Capture the cell that displays the provided text and extract its [X, Y] central coordinate. 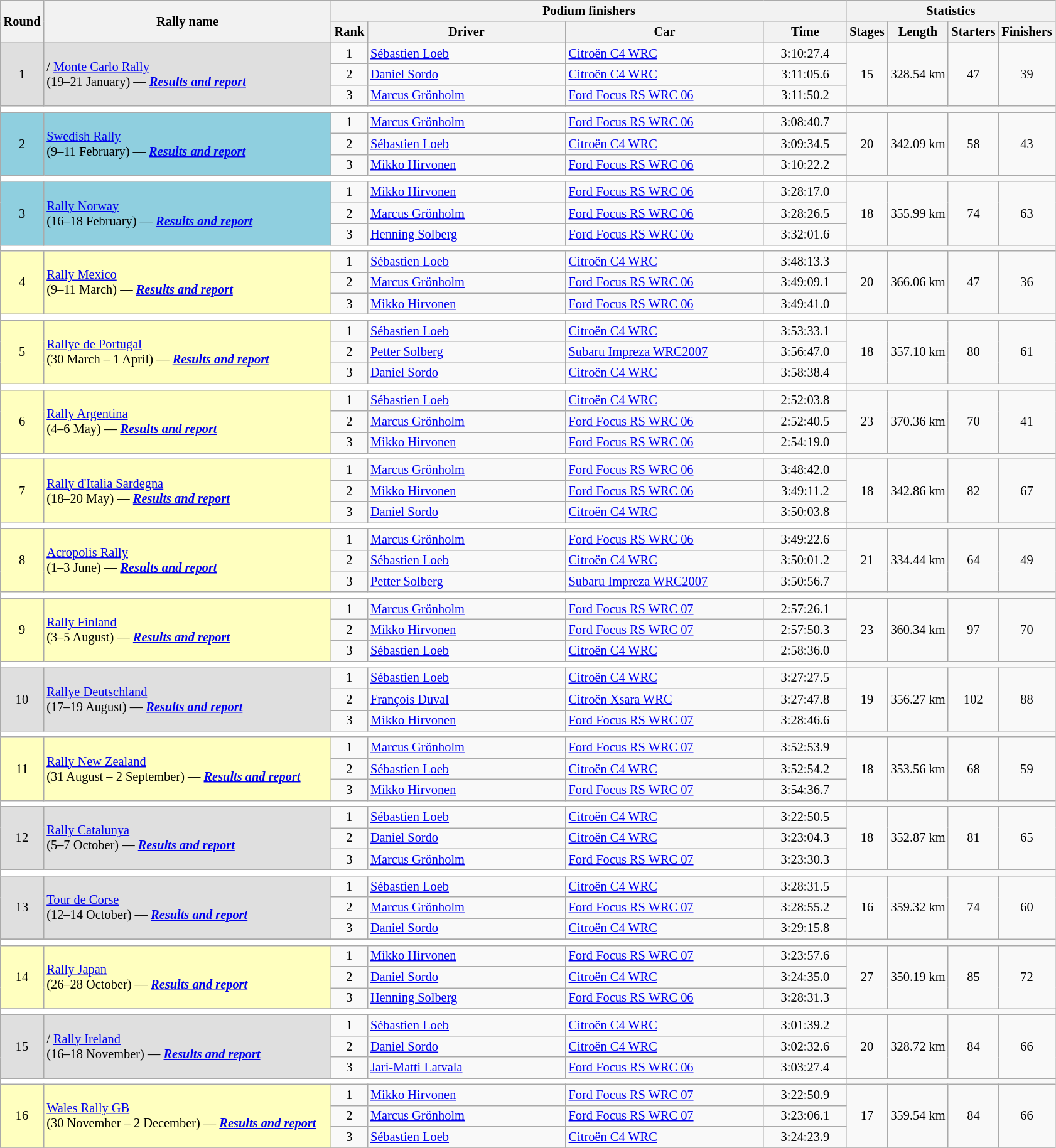
3:50:01.2 [805, 561]
2:52:40.5 [805, 421]
102 [973, 699]
3:09:34.5 [805, 144]
3:56:47.0 [805, 352]
3:11:05.6 [805, 74]
3:02:32.6 [805, 1046]
2:54:19.0 [805, 443]
353.56 km [918, 768]
3:23:57.6 [805, 956]
2:52:03.8 [805, 400]
342.86 km [918, 491]
3:50:56.7 [805, 581]
3:49:41.0 [805, 304]
Rank [349, 32]
5 [23, 351]
68 [973, 768]
3:23:06.1 [805, 1116]
2:58:36.0 [805, 651]
Statistics [951, 11]
61 [1026, 351]
65 [1026, 839]
6 [23, 422]
Finishers [1026, 32]
67 [1026, 491]
3:52:53.9 [805, 748]
Rally name [187, 21]
39 [1026, 74]
3:49:09.1 [805, 282]
366.06 km [918, 282]
13 [23, 908]
360.34 km [918, 630]
350.19 km [918, 977]
4 [23, 282]
81 [973, 839]
Citroën Xsara WRC [665, 699]
3:11:50.2 [805, 95]
3:28:26.5 [805, 213]
Time [805, 32]
3:32:01.6 [805, 234]
356.27 km [918, 699]
Round [23, 21]
François Duval [466, 699]
334.44 km [918, 560]
Rally Finland(3–5 August) — Results and report [187, 630]
Swedish Rally(9–11 February) — Results and report [187, 143]
12 [23, 839]
3:54:36.7 [805, 790]
352.87 km [918, 839]
3:22:50.5 [805, 817]
19 [866, 699]
Length [918, 32]
3:24:23.9 [805, 1137]
3:29:15.8 [805, 928]
59 [1026, 768]
Starters [973, 32]
Jari-Matti Latvala [466, 1068]
8 [23, 560]
27 [866, 977]
355.99 km [918, 213]
36 [1026, 282]
Rally Catalunya(5–7 October) — Results and report [187, 839]
3:27:27.5 [805, 678]
11 [23, 768]
Wales Rally GB(30 November – 2 December) — Results and report [187, 1116]
3:27:47.8 [805, 699]
Rallye Deutschland(17–19 August) — Results and report [187, 699]
328.72 km [918, 1046]
3:10:27.4 [805, 53]
3:28:46.6 [805, 721]
3:28:31.5 [805, 886]
82 [973, 491]
359.32 km [918, 908]
3:48:42.0 [805, 469]
Rally Japan(26–28 October) — Results and report [187, 977]
3:28:17.0 [805, 192]
Rally Argentina(4–6 May) — Results and report [187, 422]
3:53:33.1 [805, 331]
3:28:55.2 [805, 908]
Rally Mexico(9–11 March) — Results and report [187, 282]
64 [973, 560]
Podium finishers [589, 11]
3:52:54.2 [805, 769]
Rally d'Italia Sardegna(18–20 May) — Results and report [187, 491]
3:23:30.3 [805, 859]
9 [23, 630]
63 [1026, 213]
Rally Norway(16–18 February) — Results and report [187, 213]
43 [1026, 143]
328.54 km [918, 74]
80 [973, 351]
49 [1026, 560]
Rallye de Portugal(30 March – 1 April) — Results and report [187, 351]
3:22:50.9 [805, 1095]
2:57:26.1 [805, 609]
3:24:35.0 [805, 977]
/ Rally Ireland(16–18 November) — Results and report [187, 1046]
7 [23, 491]
Car [665, 32]
3:08:40.7 [805, 122]
17 [866, 1116]
359.54 km [918, 1116]
Driver [466, 32]
Tour de Corse(12–14 October) — Results and report [187, 908]
Stages [866, 32]
21 [866, 560]
3:01:39.2 [805, 1025]
3:50:03.8 [805, 512]
85 [973, 977]
3:28:31.3 [805, 998]
3:58:38.4 [805, 373]
Acropolis Rally(1–3 June) — Results and report [187, 560]
357.10 km [918, 351]
88 [1026, 699]
14 [23, 977]
60 [1026, 908]
3:49:22.6 [805, 539]
10 [23, 699]
2:57:50.3 [805, 630]
41 [1026, 422]
370.36 km [918, 422]
72 [1026, 977]
342.09 km [918, 143]
97 [973, 630]
3:03:27.4 [805, 1068]
Rally New Zealand(31 August – 2 September) — Results and report [187, 768]
3:23:04.3 [805, 838]
/ Monte Carlo Rally(19–21 January) — Results and report [187, 74]
3:10:22.2 [805, 165]
3:49:11.2 [805, 491]
3:48:13.3 [805, 262]
58 [973, 143]
